Pinpoint the cell where the given text exists, returning its (x, y) midpoint coordinate. 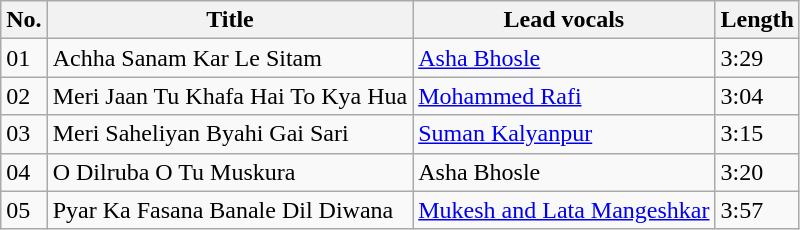
3:15 (757, 134)
3:04 (757, 96)
Meri Saheliyan Byahi Gai Sari (230, 134)
Title (230, 20)
3:57 (757, 210)
Meri Jaan Tu Khafa Hai To Kya Hua (230, 96)
Lead vocals (564, 20)
02 (24, 96)
No. (24, 20)
Mukesh and Lata Mangeshkar (564, 210)
3:29 (757, 58)
05 (24, 210)
04 (24, 172)
Mohammed Rafi (564, 96)
03 (24, 134)
3:20 (757, 172)
O Dilruba O Tu Muskura (230, 172)
Suman Kalyanpur (564, 134)
Achha Sanam Kar Le Sitam (230, 58)
Pyar Ka Fasana Banale Dil Diwana (230, 210)
Length (757, 20)
01 (24, 58)
